Extract the (x, y) coordinate from the center of the cell holding the provided text.  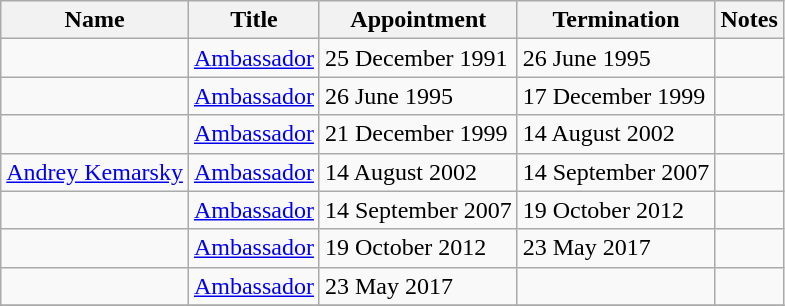
Name (95, 20)
25 December 1991 (418, 58)
17 December 1999 (616, 96)
Notes (749, 20)
Title (254, 20)
Andrey Kemarsky (95, 172)
Appointment (418, 20)
21 December 1999 (418, 134)
Termination (616, 20)
